Find where the given text appears and provide that cell's center as [X, Y] coordinate. 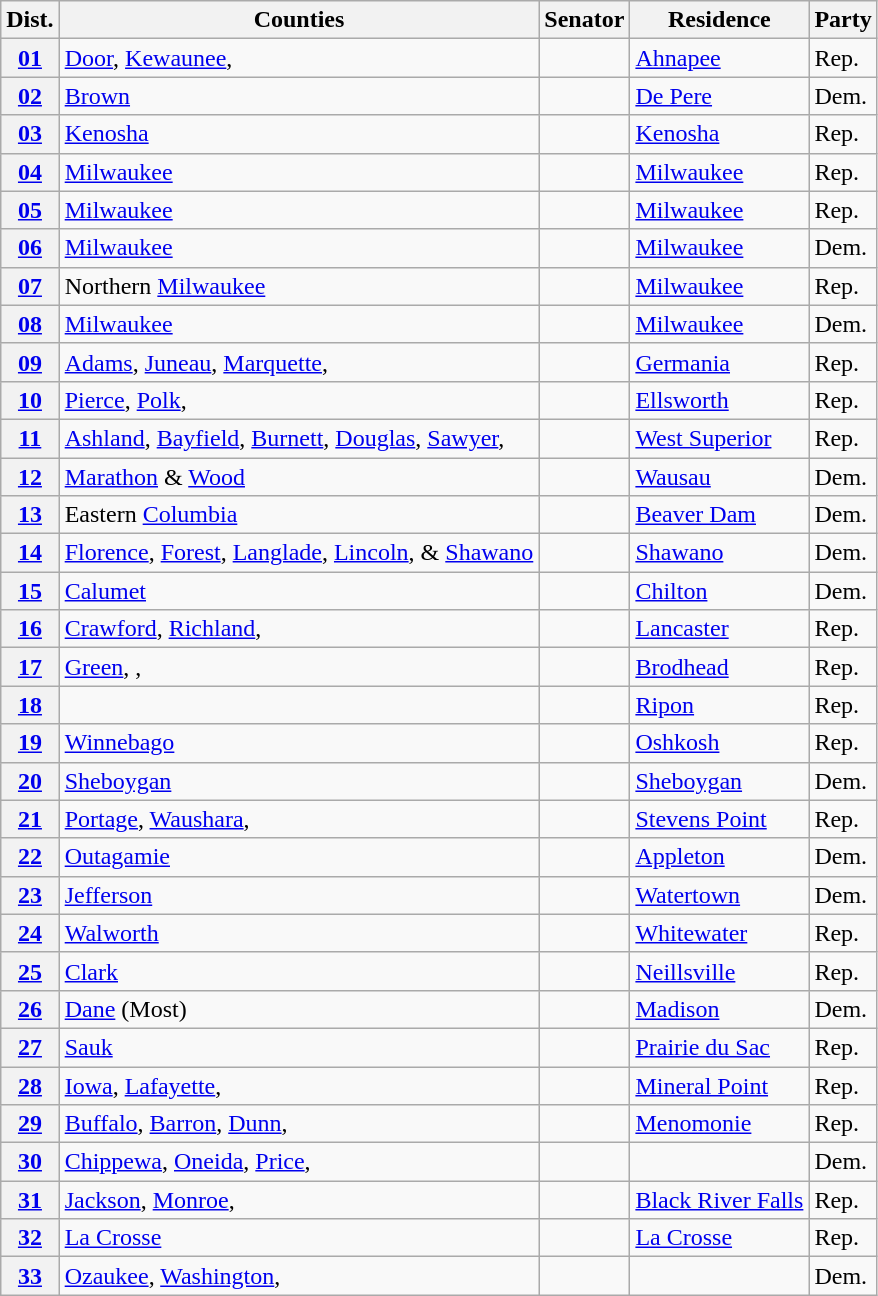
07 [30, 286]
04 [30, 172]
Jackson, Monroe, [299, 1200]
Portage, Waushara, [299, 819]
Pierce, Polk, [299, 400]
Germania [720, 362]
02 [30, 96]
Florence, Forest, Langlade, Lincoln, & Shawano [299, 553]
Menomonie [720, 1124]
Clark [299, 971]
06 [30, 248]
12 [30, 477]
28 [30, 1085]
Neillsville [720, 971]
Residence [720, 20]
30 [30, 1162]
29 [30, 1124]
21 [30, 819]
Ashland, Bayfield, Burnett, Douglas, Sawyer, [299, 438]
22 [30, 857]
Iowa, Lafayette, [299, 1085]
Green, , [299, 667]
Buffalo, Barron, Dunn, [299, 1124]
18 [30, 705]
Ellsworth [720, 400]
Appleton [720, 857]
16 [30, 629]
17 [30, 667]
Calumet [299, 591]
Stevens Point [720, 819]
Ozaukee, Washington, [299, 1276]
10 [30, 400]
Marathon & Wood [299, 477]
Winnebago [299, 743]
Ahnapee [720, 58]
Mineral Point [720, 1085]
Wausau [720, 477]
Chippewa, Oneida, Price, [299, 1162]
13 [30, 515]
01 [30, 58]
24 [30, 933]
West Superior [720, 438]
Shawano [720, 553]
Lancaster [720, 629]
32 [30, 1238]
09 [30, 362]
26 [30, 1009]
25 [30, 971]
33 [30, 1276]
11 [30, 438]
Beaver Dam [720, 515]
Brown [299, 96]
Party [843, 20]
05 [30, 210]
Adams, Juneau, Marquette, [299, 362]
Crawford, Richland, [299, 629]
Senator [584, 20]
03 [30, 134]
Oshkosh [720, 743]
20 [30, 781]
19 [30, 743]
Eastern Columbia [299, 515]
Northern Milwaukee [299, 286]
Whitewater [720, 933]
Outagamie [299, 857]
27 [30, 1047]
Sauk [299, 1047]
Black River Falls [720, 1200]
15 [30, 591]
Dist. [30, 20]
De Pere [720, 96]
Counties [299, 20]
Brodhead [720, 667]
Chilton [720, 591]
Walworth [299, 933]
08 [30, 324]
Jefferson [299, 895]
Door, Kewaunee, [299, 58]
Prairie du Sac [720, 1047]
Dane (Most) [299, 1009]
23 [30, 895]
14 [30, 553]
Madison [720, 1009]
31 [30, 1200]
Ripon [720, 705]
Watertown [720, 895]
